Pinpoint the cell where the given text exists, returning its [X, Y] midpoint coordinate. 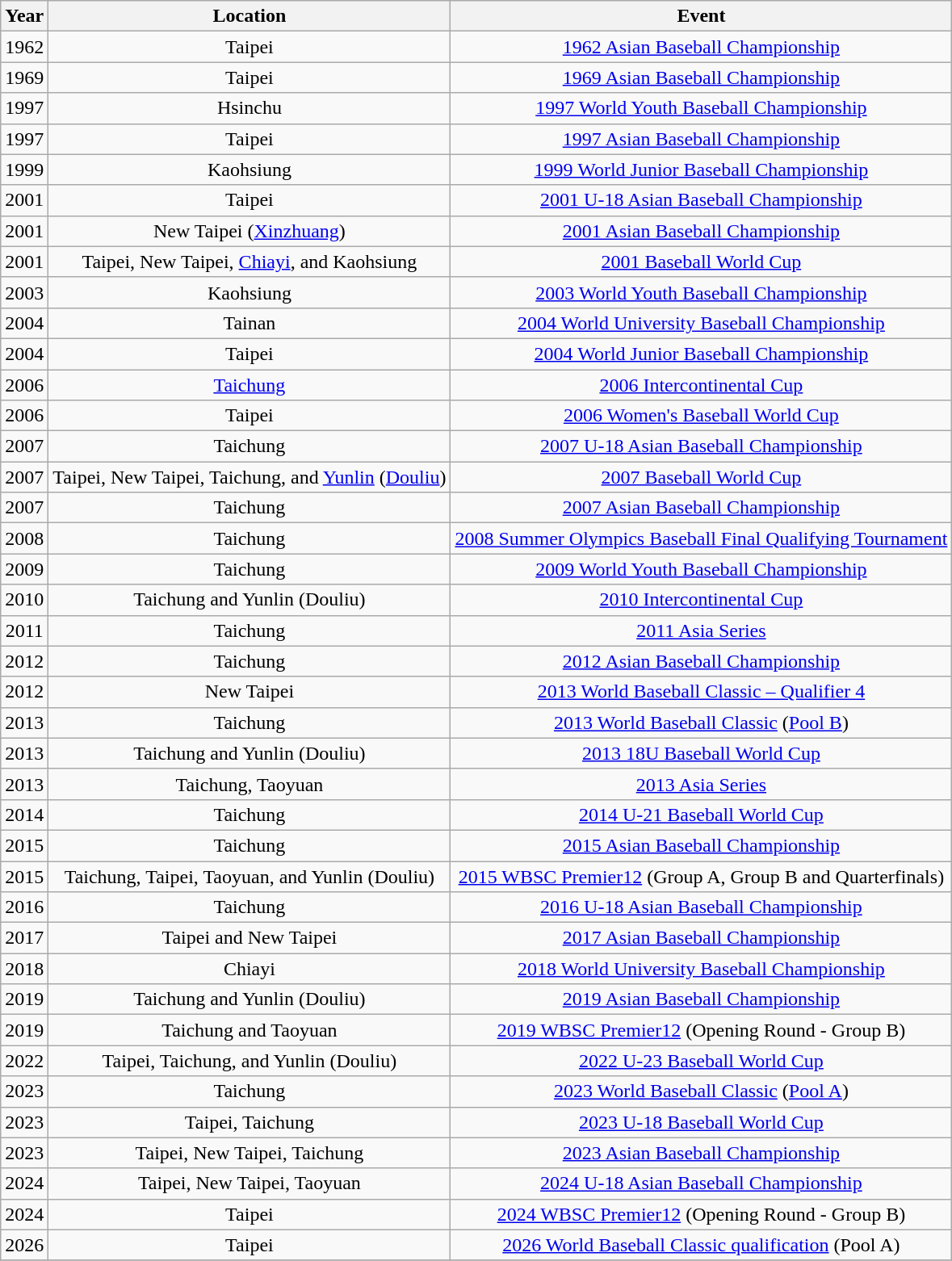
Year [24, 16]
1962 Asian Baseball Championship [701, 47]
2016 U-18 Asian Baseball Championship [701, 907]
2011 Asia Series [701, 630]
Taipei and New Taipei [250, 938]
2010 [24, 600]
2011 [24, 630]
1999 World Junior Baseball Championship [701, 170]
1997 Asian Baseball Championship [701, 139]
2013 18U Baseball World Cup [701, 753]
Taipei, New Taipei, Taichung [250, 1153]
2008 Summer Olympics Baseball Final Qualifying Tournament [701, 538]
2026 World Baseball Classic qualification (Pool A) [701, 1245]
2013 World Baseball Classic – Qualifier 4 [701, 692]
2013 Asia Series [701, 784]
1999 [24, 170]
Taichung, Taoyuan [250, 784]
Event [701, 16]
2008 [24, 538]
Taichung, Taipei, Taoyuan, and Yunlin (Douliu) [250, 876]
2007 U-18 Asian Baseball Championship [701, 446]
2001 U-18 Asian Baseball Championship [701, 200]
2018 [24, 969]
2014 [24, 815]
New Taipei [250, 692]
2017 [24, 938]
2023 U-18 Baseball World Cup [701, 1122]
2024 U-18 Asian Baseball Championship [701, 1183]
2006 Intercontinental Cup [701, 385]
2014 U-21 Baseball World Cup [701, 815]
2015 WBSC Premier12 (Group A, Group B and Quarterfinals) [701, 876]
2017 Asian Baseball Championship [701, 938]
Taipei, New Taipei, Chiayi, and Kaohsiung [250, 262]
2023 World Baseball Classic (Pool A) [701, 1091]
2009 [24, 569]
Taipei, New Taipei, Taichung, and Yunlin (Douliu) [250, 477]
2004 World University Baseball Championship [701, 323]
1969 Asian Baseball Championship [701, 78]
2010 Intercontinental Cup [701, 600]
2009 World Youth Baseball Championship [701, 569]
2001 Asian Baseball Championship [701, 231]
2019 Asian Baseball Championship [701, 999]
Hsinchu [250, 108]
2007 Asian Baseball Championship [701, 508]
Location [250, 16]
New Taipei (Xinzhuang) [250, 231]
1969 [24, 78]
Taipei, New Taipei, Taoyuan [250, 1183]
2003 [24, 292]
2012 Asian Baseball Championship [701, 661]
2018 World University Baseball Championship [701, 969]
Tainan [250, 323]
2006 Women's Baseball World Cup [701, 416]
2001 Baseball World Cup [701, 262]
2013 World Baseball Classic (Pool B) [701, 723]
2007 Baseball World Cup [701, 477]
2023 Asian Baseball Championship [701, 1153]
Chiayi [250, 969]
2022 [24, 1061]
2024 WBSC Premier12 (Opening Round - Group B) [701, 1214]
1997 World Youth Baseball Championship [701, 108]
2004 World Junior Baseball Championship [701, 354]
Taipei, Taichung [250, 1122]
2015 Asian Baseball Championship [701, 845]
2003 World Youth Baseball Championship [701, 292]
1962 [24, 47]
Taichung and Taoyuan [250, 1030]
2019 WBSC Premier12 (Opening Round - Group B) [701, 1030]
2026 [24, 1245]
Taipei, Taichung, and Yunlin (Douliu) [250, 1061]
2022 U-23 Baseball World Cup [701, 1061]
2016 [24, 907]
